Pinpoint the cell where the given text exists, returning its (X, Y) midpoint coordinate. 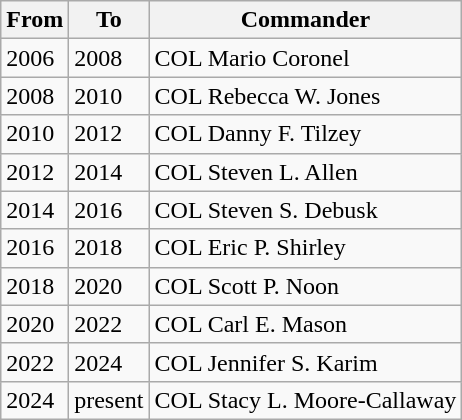
COL Rebecca W. Jones (306, 96)
COL Scott P. Noon (306, 286)
COL Stacy L. Moore-Callaway (306, 400)
Commander (306, 20)
From (35, 20)
COL Steven S. Debusk (306, 210)
COL Danny F. Tilzey (306, 134)
2006 (35, 58)
COL Jennifer S. Karim (306, 362)
COL Carl E. Mason (306, 324)
To (109, 20)
present (109, 400)
COL Steven L. Allen (306, 172)
COL Eric P. Shirley (306, 248)
COL Mario Coronel (306, 58)
